Return the [x, y] coordinate for the center point of the cell that contains the specified text.  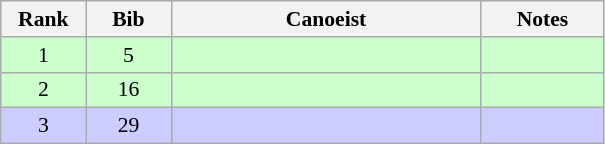
Canoeist [326, 19]
29 [128, 126]
Notes [542, 19]
Rank [44, 19]
Bib [128, 19]
5 [128, 55]
16 [128, 90]
2 [44, 90]
1 [44, 55]
3 [44, 126]
